Pinpoint the cell where the given text exists, returning its (x, y) midpoint coordinate. 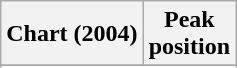
Chart (2004) (72, 34)
Peakposition (189, 34)
